Pinpoint the cell where the given text exists, returning its [X, Y] midpoint coordinate. 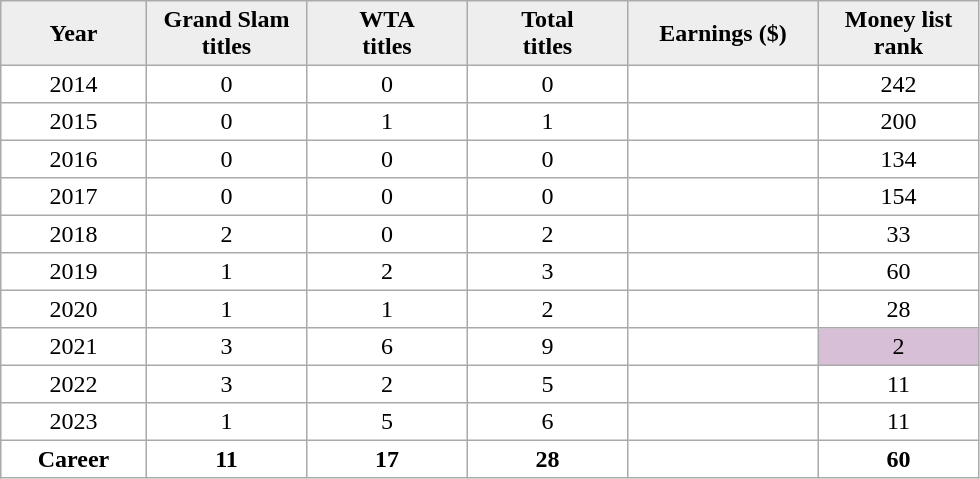
Career [74, 459]
Year [74, 33]
242 [898, 84]
2019 [74, 272]
2021 [74, 347]
Grand Slam titles [226, 33]
Total titles [547, 33]
2022 [74, 384]
WTA titles [387, 33]
2017 [74, 197]
134 [898, 159]
Money list rank [898, 33]
154 [898, 197]
17 [387, 459]
2015 [74, 122]
9 [547, 347]
2023 [74, 422]
2020 [74, 309]
2014 [74, 84]
Earnings ($) [723, 33]
2016 [74, 159]
2018 [74, 234]
33 [898, 234]
200 [898, 122]
